Find where the given text appears and provide that cell's center as [x, y] coordinate. 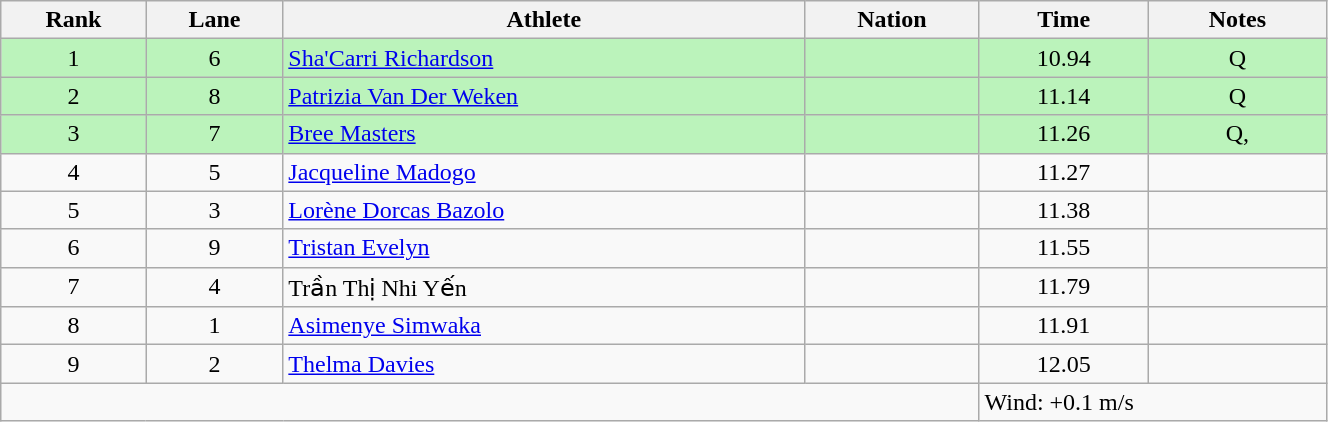
10.94 [1064, 58]
Jacqueline Madogo [544, 172]
11.26 [1064, 134]
12.05 [1064, 364]
Nation [892, 20]
Wind: +0.1 m/s [1152, 402]
11.55 [1064, 248]
11.91 [1064, 326]
Sha'Carri Richardson [544, 58]
11.14 [1064, 96]
Athlete [544, 20]
Asimenye Simwaka [544, 326]
Notes [1237, 20]
Thelma Davies [544, 364]
11.27 [1064, 172]
Rank [74, 20]
Lorène Dorcas Bazolo [544, 210]
Patrizia Van Der Weken [544, 96]
Trần Thị Nhi Yến [544, 287]
Tristan Evelyn [544, 248]
11.79 [1064, 287]
Lane [214, 20]
11.38 [1064, 210]
Bree Masters [544, 134]
Q, [1237, 134]
Time [1064, 20]
